Return [X, Y] of the center of cell containing provided text 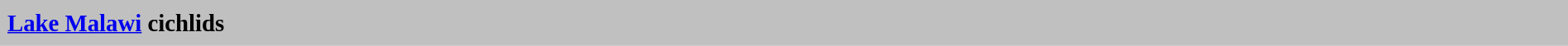
Lake Malawi cichlids [784, 23]
